Output the (X, Y) coordinate of the center of the cell containing the given text.  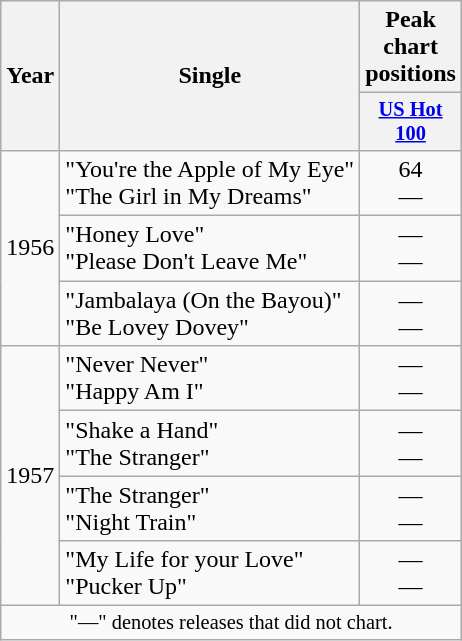
Peak chart positions (411, 47)
"The Stranger""Night Train" (210, 508)
1957 (30, 476)
"Jambalaya (On the Bayou)""Be Lovey Dovey" (210, 314)
"My Life for your Love""Pucker Up" (210, 574)
"You're the Apple of My Eye""The Girl in My Dreams" (210, 182)
Single (210, 76)
"Honey Love""Please Don't Leave Me" (210, 248)
1956 (30, 248)
64— (411, 182)
Year (30, 76)
"—" denotes releases that did not chart. (232, 623)
"Shake a Hand""The Stranger" (210, 444)
"Never Never""Happy Am I" (210, 378)
US Hot 100 (411, 122)
